Extract the (X, Y) coordinate from the center of the cell holding the provided text.  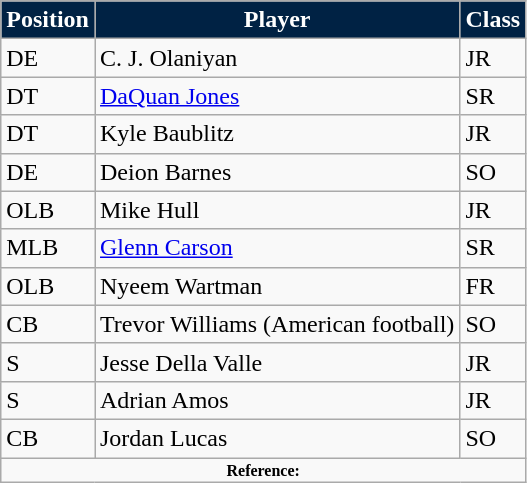
DaQuan Jones (276, 96)
Adrian Amos (276, 400)
Position (48, 20)
Glenn Carson (276, 248)
Deion Barnes (276, 172)
Nyeem Wartman (276, 286)
Jesse Della Valle (276, 362)
Trevor Williams (American football) (276, 324)
Player (276, 20)
Jordan Lucas (276, 438)
Class (493, 20)
Reference: (264, 470)
MLB (48, 248)
Mike Hull (276, 210)
C. J. Olaniyan (276, 58)
Kyle Baublitz (276, 134)
FR (493, 286)
